Return the [x, y] coordinate for the center point of the cell that contains the specified text.  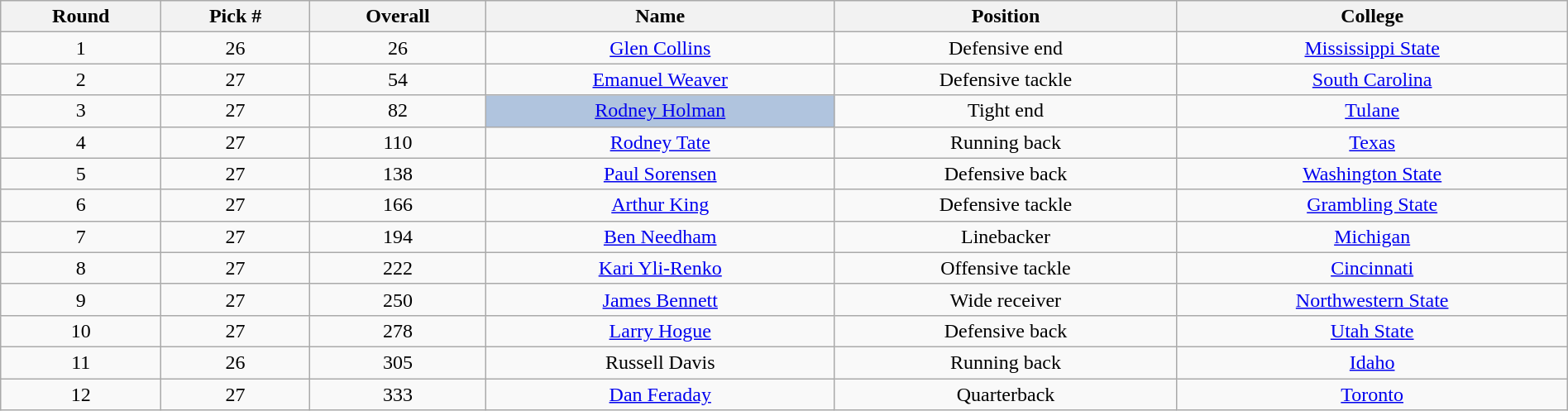
Kari Yli-Renko [660, 268]
Larry Hogue [660, 331]
Ben Needham [660, 237]
Emanuel Weaver [660, 79]
Position [1006, 17]
Linebacker [1006, 237]
Dan Feraday [660, 394]
Wide receiver [1006, 299]
Overall [397, 17]
Offensive tackle [1006, 268]
Tight end [1006, 111]
Rodney Tate [660, 142]
Glen Collins [660, 48]
Utah State [1372, 331]
College [1372, 17]
138 [397, 174]
Round [81, 17]
250 [397, 299]
Grambling State [1372, 205]
James Bennett [660, 299]
2 [81, 79]
12 [81, 394]
Washington State [1372, 174]
Texas [1372, 142]
8 [81, 268]
82 [397, 111]
222 [397, 268]
333 [397, 394]
Cincinnati [1372, 268]
South Carolina [1372, 79]
6 [81, 205]
Defensive end [1006, 48]
Michigan [1372, 237]
11 [81, 362]
3 [81, 111]
Paul Sorensen [660, 174]
Russell Davis [660, 362]
54 [397, 79]
110 [397, 142]
Mississippi State [1372, 48]
7 [81, 237]
10 [81, 331]
Pick # [235, 17]
305 [397, 362]
Name [660, 17]
5 [81, 174]
166 [397, 205]
Tulane [1372, 111]
Quarterback [1006, 394]
Northwestern State [1372, 299]
Arthur King [660, 205]
4 [81, 142]
Toronto [1372, 394]
9 [81, 299]
1 [81, 48]
Rodney Holman [660, 111]
Idaho [1372, 362]
278 [397, 331]
194 [397, 237]
